Find where the given text appears and provide that cell's center as [x, y] coordinate. 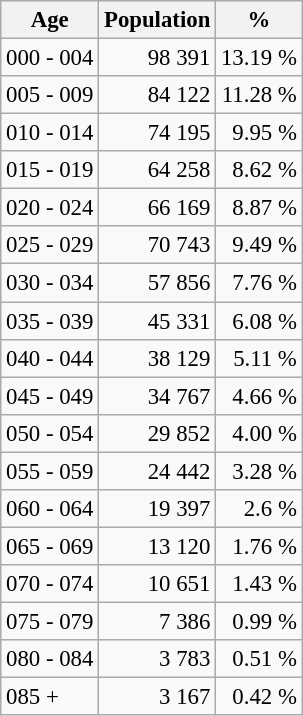
7 386 [158, 621]
2.6 % [260, 509]
13 120 [158, 546]
% [260, 20]
055 - 059 [50, 471]
0.42 % [260, 697]
1.43 % [260, 584]
11.28 % [260, 95]
98 391 [158, 58]
0.99 % [260, 621]
085 + [50, 697]
6.08 % [260, 321]
84 122 [158, 95]
3.28 % [260, 471]
19 397 [158, 509]
1.76 % [260, 546]
8.87 % [260, 208]
050 - 054 [50, 433]
040 - 044 [50, 358]
4.00 % [260, 433]
29 852 [158, 433]
7.76 % [260, 283]
065 - 069 [50, 546]
045 - 049 [50, 396]
66 169 [158, 208]
035 - 039 [50, 321]
4.66 % [260, 396]
64 258 [158, 170]
075 - 079 [50, 621]
34 767 [158, 396]
025 - 029 [50, 245]
000 - 004 [50, 58]
5.11 % [260, 358]
030 - 034 [50, 283]
57 856 [158, 283]
070 - 074 [50, 584]
3 167 [158, 697]
45 331 [158, 321]
9.49 % [260, 245]
9.95 % [260, 133]
080 - 084 [50, 659]
8.62 % [260, 170]
010 - 014 [50, 133]
060 - 064 [50, 509]
005 - 009 [50, 95]
0.51 % [260, 659]
Population [158, 20]
10 651 [158, 584]
70 743 [158, 245]
74 195 [158, 133]
3 783 [158, 659]
015 - 019 [50, 170]
020 - 024 [50, 208]
13.19 % [260, 58]
Age [50, 20]
24 442 [158, 471]
38 129 [158, 358]
